Detect which cell encompasses the target text, then output its (X, Y) center coordinate. 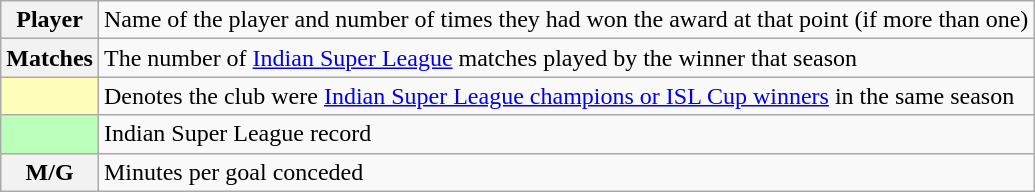
The number of Indian Super League matches played by the winner that season (566, 58)
Matches (50, 58)
Indian Super League record (566, 134)
Name of the player and number of times they had won the award at that point (if more than one) (566, 20)
Minutes per goal conceded (566, 172)
M/G (50, 172)
Player (50, 20)
Denotes the club were Indian Super League champions or ISL Cup winners in the same season (566, 96)
